Detect which cell encompasses the target text, then output its [X, Y] center coordinate. 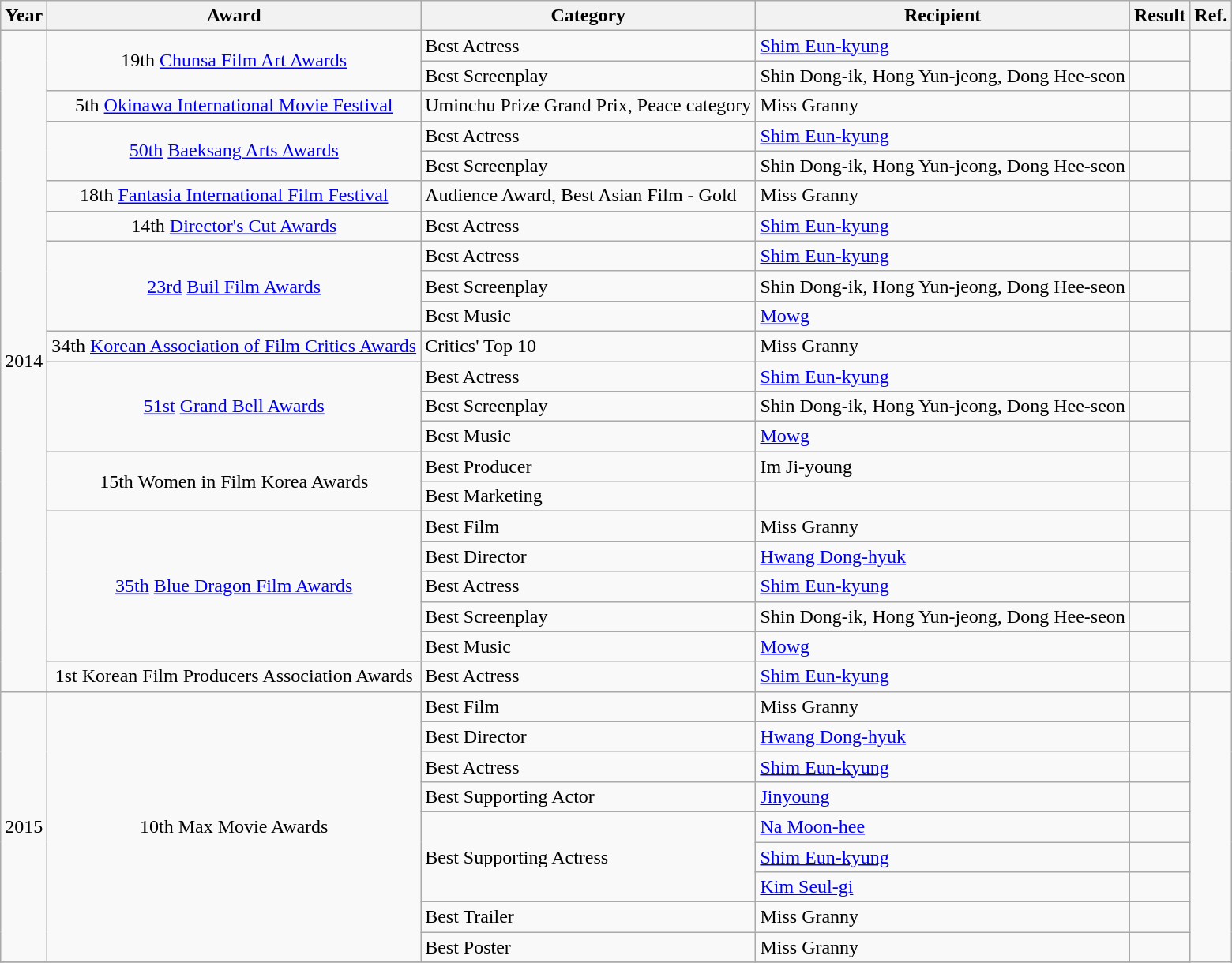
Best Trailer [588, 917]
Im Ji-young [943, 467]
19th Chunsa Film Art Awards [234, 61]
34th Korean Association of Film Critics Awards [234, 346]
Best Supporting Actress [588, 856]
Jinyoung [943, 796]
2014 [24, 362]
23rd Buil Film Awards [234, 286]
Year [24, 16]
10th Max Movie Awards [234, 827]
Audience Award, Best Asian Film - Gold [588, 196]
Kim Seul-gi [943, 887]
Best Supporting Actor [588, 796]
Award [234, 16]
Best Producer [588, 467]
5th Okinawa International Movie Festival [234, 106]
Best Marketing [588, 496]
Uminchu Prize Grand Prix, Peace category [588, 106]
Recipient [943, 16]
Category [588, 16]
51st Grand Bell Awards [234, 407]
14th Director's Cut Awards [234, 226]
Result [1159, 16]
Critics' Top 10 [588, 346]
35th Blue Dragon Film Awards [234, 586]
Best Poster [588, 947]
18th Fantasia International Film Festival [234, 196]
1st Korean Film Producers Association Awards [234, 676]
15th Women in Film Korea Awards [234, 481]
50th Baeksang Arts Awards [234, 151]
2015 [24, 827]
Ref. [1211, 16]
Na Moon-hee [943, 826]
